Return the [X, Y] coordinate for the center point of the cell that contains the specified text.  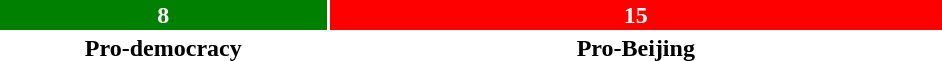
15 [636, 15]
8 [164, 15]
